Determine the [X, Y] coordinate at the center of the cell enclosing the given text.  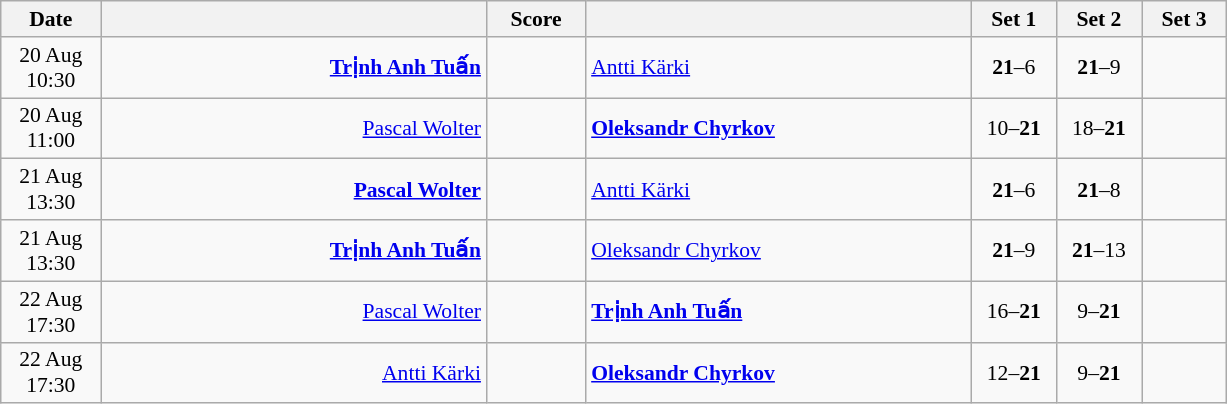
10–21 [1014, 128]
18–21 [1098, 128]
Set 3 [1184, 19]
20 Aug11:00 [51, 128]
20 Aug10:30 [51, 68]
21–13 [1098, 250]
16–21 [1014, 312]
Date [51, 19]
Set 1 [1014, 19]
Set 2 [1098, 19]
Score [536, 19]
21–8 [1098, 190]
12–21 [1014, 372]
